Determine the (x, y) coordinate at the center of the cell enclosing the given text.  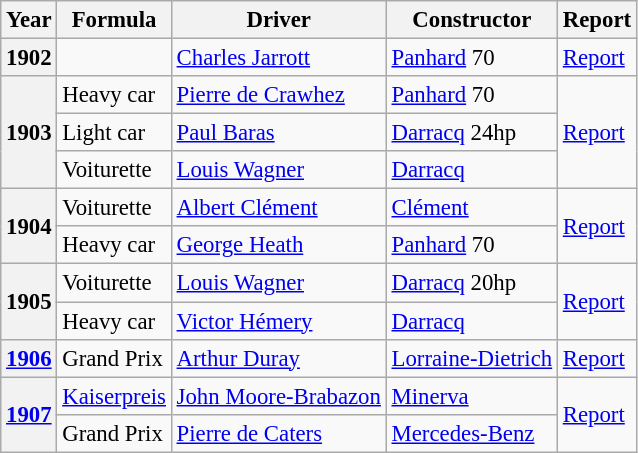
Albert Clément (278, 208)
Lorraine-Dietrich (472, 358)
Kaiserpreis (114, 396)
Victor Hémery (278, 321)
1904 (29, 226)
Constructor (472, 20)
Minerva (472, 396)
John Moore-Brabazon (278, 396)
Driver (278, 20)
1907 (29, 414)
Charles Jarrott (278, 58)
Clément (472, 208)
Year (29, 20)
Darracq 24hp (472, 133)
Pierre de Caters (278, 433)
1903 (29, 132)
Arthur Duray (278, 358)
Light car (114, 133)
Pierre de Crawhez (278, 95)
1902 (29, 58)
Darracq 20hp (472, 283)
Mercedes-Benz (472, 433)
Formula (114, 20)
Paul Baras (278, 133)
George Heath (278, 245)
1905 (29, 302)
1906 (29, 358)
